Find where the given text appears and provide that cell's center as [x, y] coordinate. 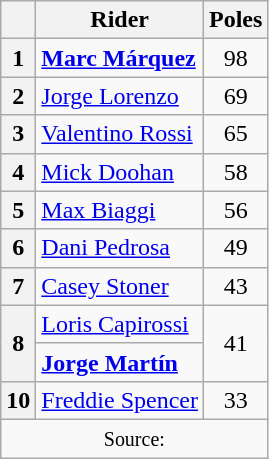
Loris Capirossi [120, 324]
Freddie Spencer [120, 400]
7 [18, 286]
Jorge Lorenzo [120, 96]
98 [235, 58]
2 [18, 96]
10 [18, 400]
58 [235, 172]
Valentino Rossi [120, 134]
56 [235, 210]
Poles [235, 20]
1 [18, 58]
Marc Márquez [120, 58]
Rider [120, 20]
Source: [134, 438]
Jorge Martín [120, 362]
6 [18, 248]
Max Biaggi [120, 210]
41 [235, 343]
5 [18, 210]
65 [235, 134]
4 [18, 172]
3 [18, 134]
Casey Stoner [120, 286]
33 [235, 400]
69 [235, 96]
49 [235, 248]
Mick Doohan [120, 172]
43 [235, 286]
Dani Pedrosa [120, 248]
8 [18, 343]
